For the text-containing cell, return its midpoint in (X, Y) coordinate format. 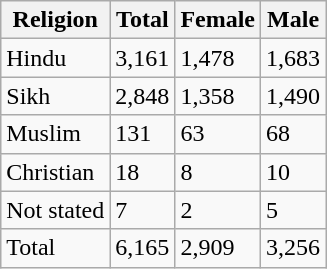
10 (294, 172)
2,848 (142, 96)
3,256 (294, 248)
6,165 (142, 248)
Religion (56, 20)
131 (142, 134)
2 (218, 210)
Christian (56, 172)
Female (218, 20)
Sikh (56, 96)
63 (218, 134)
1,490 (294, 96)
3,161 (142, 58)
Muslim (56, 134)
1,478 (218, 58)
Not stated (56, 210)
8 (218, 172)
1,358 (218, 96)
2,909 (218, 248)
5 (294, 210)
Male (294, 20)
7 (142, 210)
18 (142, 172)
68 (294, 134)
Hindu (56, 58)
1,683 (294, 58)
